Scan for the cell matching the given text and deliver its [x, y] coordinate at center. 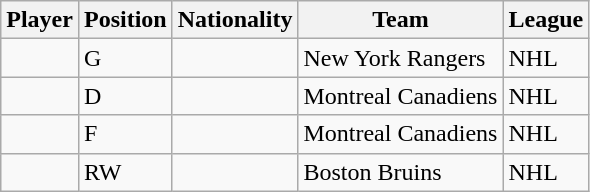
Nationality [235, 20]
D [125, 96]
RW [125, 172]
F [125, 134]
Position [125, 20]
League [546, 20]
Boston Bruins [400, 172]
Player [40, 20]
New York Rangers [400, 58]
Team [400, 20]
G [125, 58]
